Locate the cell with the specified text and output its (X, Y) center coordinate. 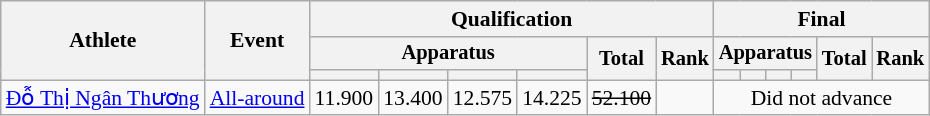
Event (258, 40)
Final (822, 19)
Athlete (103, 40)
11.900 (344, 98)
14.225 (552, 98)
Did not advance (822, 98)
12.575 (482, 98)
Qualification (512, 19)
52.100 (622, 98)
All-around (258, 98)
Đỗ Thị Ngân Thương (103, 98)
13.400 (412, 98)
